Determine the [x, y] coordinate at the center of the cell enclosing the given text.  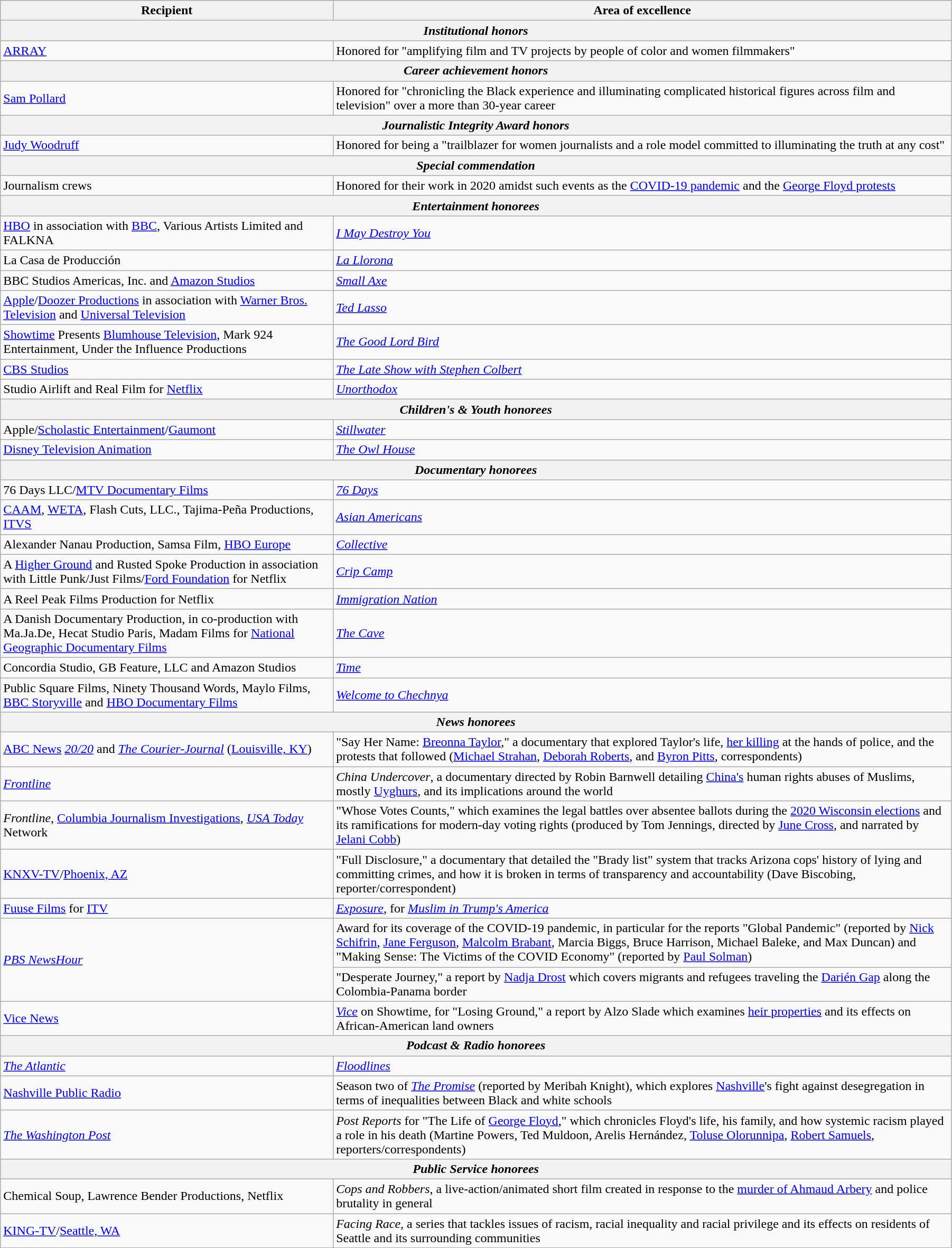
Honored for their work in 2020 amidst such events as the COVID-19 pandemic and the George Floyd protests [642, 185]
Vice News [167, 1019]
The Late Show with Stephen Colbert [642, 369]
Studio Airlift and Real Film for Netflix [167, 389]
ARRAY [167, 51]
Frontline [167, 784]
News honorees [476, 722]
Area of excellence [642, 11]
Immigration Nation [642, 599]
CBS Studios [167, 369]
Time [642, 667]
Concordia Studio, GB Feature, LLC and Amazon Studios [167, 667]
Ted Lasso [642, 308]
Apple/Scholastic Entertainment/Gaumont [167, 430]
Frontline, Columbia Journalism Investigations, USA Today Network [167, 825]
Children's & Youth honorees [476, 409]
A Reel Peak Films Production for Netflix [167, 599]
Public Service honorees [476, 1169]
Vice on Showtime, for "Losing Ground," a report by Alzo Slade which examines heir properties and its effects on African-American land owners [642, 1019]
Entertainment honorees [476, 206]
The Owl House [642, 450]
Chemical Soup, Lawrence Bender Productions, Netflix [167, 1196]
The Atlantic [167, 1066]
Crip Camp [642, 572]
A Danish Documentary Production, in co-production with Ma.Ja.De, Hecat Studio Paris, Madam Films for National Geographic Documentary Films [167, 633]
KNXV-TV/Phoenix, AZ [167, 874]
Institutional honors [476, 31]
La Casa de Producción [167, 260]
Collective [642, 544]
I May Destroy You [642, 232]
Sam Pollard [167, 98]
Disney Television Animation [167, 450]
Welcome to Chechnya [642, 694]
La Llorona [642, 260]
BBC Studios Americas, Inc. and Amazon Studios [167, 281]
Journalistic Integrity Award honors [476, 125]
Fuuse Films for ITV [167, 908]
76 Days LLC/MTV Documentary Films [167, 490]
Journalism crews [167, 185]
HBO in association with BBC, Various Artists Limited and FALKNA [167, 232]
Unorthodox [642, 389]
Exposure, for Muslim in Trump's America [642, 908]
Alexander Nanau Production, Samsa Film, HBO Europe [167, 544]
Judy Woodruff [167, 145]
Podcast & Radio honorees [476, 1046]
Nashville Public Radio [167, 1093]
76 Days [642, 490]
PBS NewsHour [167, 960]
Documentary honorees [476, 470]
Honored for "amplifying film and TV projects by people of color and women filmmakers" [642, 51]
ABC News 20/20 and The Courier-Journal (Louisville, KY) [167, 749]
Honored for being a "trailblazer for women journalists and a role model committed to illuminating the truth at any cost" [642, 145]
A Higher Ground and Rusted Spoke Production in association with Little Punk/Just Films/Ford Foundation for Netflix [167, 572]
Special commendation [476, 165]
Public Square Films, Ninety Thousand Words, Maylo Films, BBC Storyville and HBO Documentary Films [167, 694]
Apple/Doozer Productions in association with Warner Bros. Television and Universal Television [167, 308]
Asian Americans [642, 517]
Recipient [167, 11]
Small Axe [642, 281]
"Desperate Journey," a report by Nadja Drost which covers migrants and refugees traveling the Darién Gap along the Colombia-Panama border [642, 984]
The Good Lord Bird [642, 342]
The Cave [642, 633]
Cops and Robbers, a live-action/animated short film created in response to the murder of Ahmaud Arbery and police brutality in general [642, 1196]
Stillwater [642, 430]
KING-TV/Seattle, WA [167, 1230]
CAAM, WETA, Flash Cuts, LLC., Tajima-Peña Productions, ITVS [167, 517]
Showtime Presents Blumhouse Television, Mark 924 Entertainment, Under the Influence Productions [167, 342]
Career achievement honors [476, 71]
The Washington Post [167, 1134]
Floodlines [642, 1066]
